Detect which cell encompasses the target text, then output its [X, Y] center coordinate. 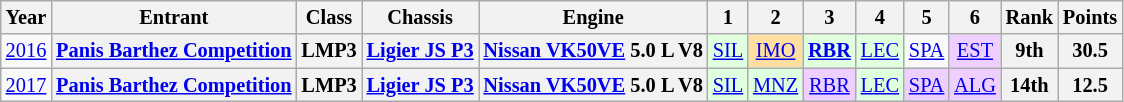
5 [926, 17]
14th [1030, 85]
4 [880, 17]
IMO [776, 51]
3 [830, 17]
Engine [594, 17]
2 [776, 17]
6 [975, 17]
ALG [975, 85]
MNZ [776, 85]
30.5 [1090, 51]
1 [728, 17]
Class [328, 17]
2016 [26, 51]
Points [1090, 17]
12.5 [1090, 85]
Year [26, 17]
Entrant [174, 17]
Rank [1030, 17]
2017 [26, 85]
Chassis [420, 17]
EST [975, 51]
9th [1030, 51]
